Detect which cell encompasses the target text, then output its [X, Y] center coordinate. 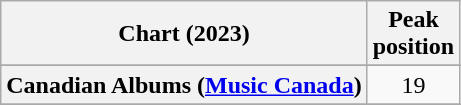
Canadian Albums (Music Canada) [184, 85]
Peak position [413, 34]
Chart (2023) [184, 34]
19 [413, 85]
